Output the [x, y] coordinate of the center of the cell containing the given text.  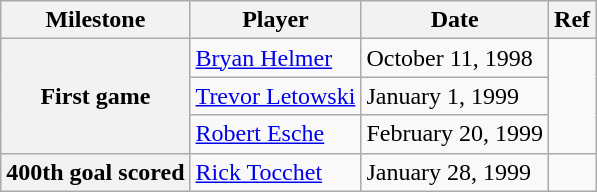
Milestone [96, 20]
Robert Esche [276, 134]
Trevor Letowski [276, 96]
October 11, 1998 [455, 58]
Rick Tocchet [276, 172]
Date [455, 20]
First game [96, 96]
Player [276, 20]
Ref [572, 20]
January 28, 1999 [455, 172]
February 20, 1999 [455, 134]
400th goal scored [96, 172]
Bryan Helmer [276, 58]
January 1, 1999 [455, 96]
